Search for the cell housing the specified text and yield its (X, Y) center coordinate. 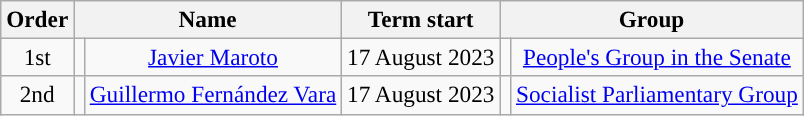
2nd (38, 95)
Javier Maroto (212, 57)
Name (208, 19)
Order (38, 19)
Group (652, 19)
1st (38, 57)
Socialist Parliamentary Group (658, 95)
Guillermo Fernández Vara (212, 95)
Term start (421, 19)
People's Group in the Senate (658, 57)
